Search for the cell housing the specified text and yield its [X, Y] center coordinate. 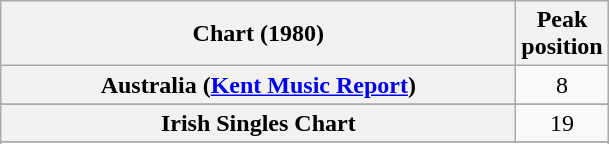
Australia (Kent Music Report) [258, 85]
8 [562, 85]
Peakposition [562, 34]
19 [562, 123]
Irish Singles Chart [258, 123]
Chart (1980) [258, 34]
